Capture the cell that displays the provided text and extract its (x, y) central coordinate. 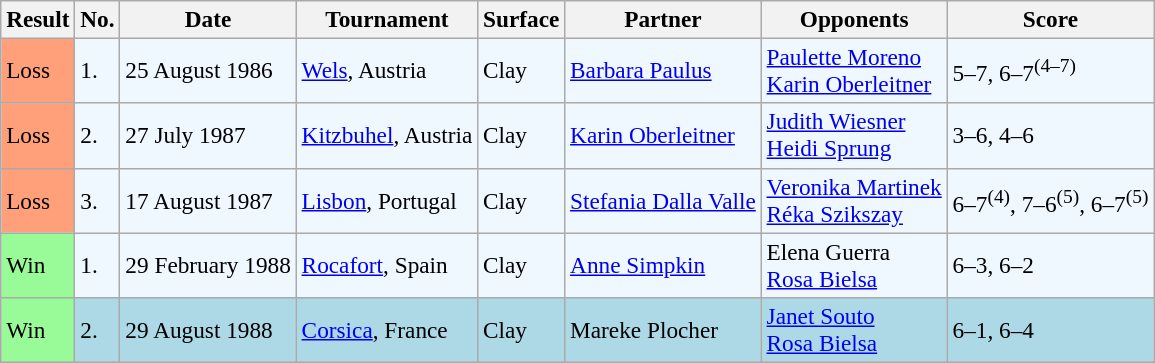
6–7(4), 7–6(5), 6–7(5) (1050, 200)
Date (208, 19)
Veronika Martinek Réka Szikszay (854, 200)
Tournament (386, 19)
Score (1050, 19)
Wels, Austria (386, 70)
Partner (663, 19)
3–6, 4–6 (1050, 136)
Paulette Moreno Karin Oberleitner (854, 70)
Janet Souto Rosa Bielsa (854, 330)
Opponents (854, 19)
Lisbon, Portugal (386, 200)
Judith Wiesner Heidi Sprung (854, 136)
Anne Simpkin (663, 264)
Surface (522, 19)
Mareke Plocher (663, 330)
27 July 1987 (208, 136)
29 February 1988 (208, 264)
Barbara Paulus (663, 70)
3. (98, 200)
5–7, 6–7(4–7) (1050, 70)
17 August 1987 (208, 200)
29 August 1988 (208, 330)
No. (98, 19)
Karin Oberleitner (663, 136)
Stefania Dalla Valle (663, 200)
Result (38, 19)
Elena Guerra Rosa Bielsa (854, 264)
Kitzbuhel, Austria (386, 136)
Rocafort, Spain (386, 264)
6–1, 6–4 (1050, 330)
25 August 1986 (208, 70)
Corsica, France (386, 330)
6–3, 6–2 (1050, 264)
